Capture the cell that displays the provided text and extract its [X, Y] central coordinate. 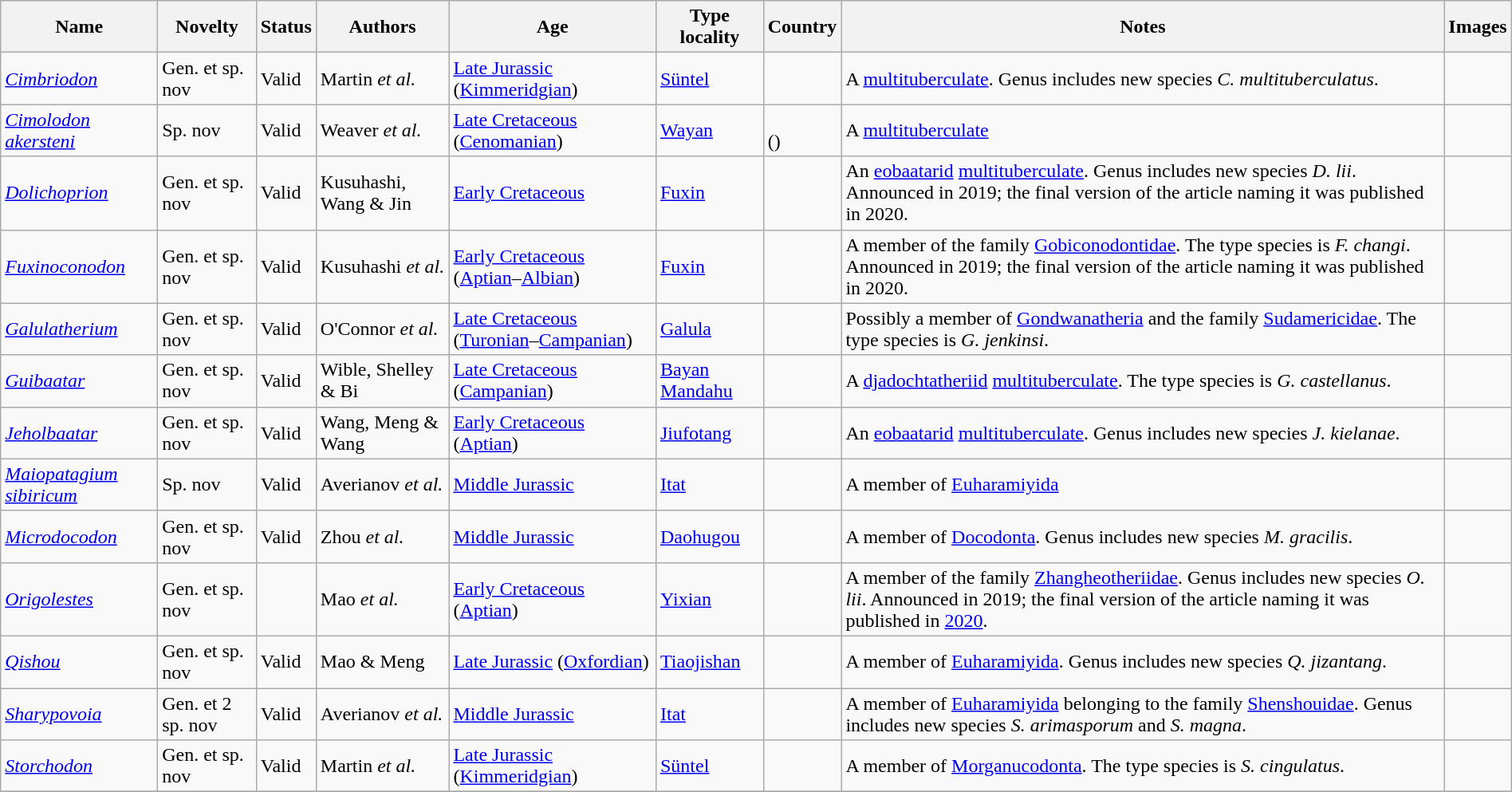
Early Cretaceous (Aptian–Albian) [553, 266]
Galula [710, 329]
Microdocodon [80, 536]
Bayan Mandahu [710, 381]
() [802, 131]
Guibaatar [80, 381]
Daohugou [710, 536]
A member of Euharamiyida. Genus includes new species Q. jizantang. [1143, 662]
Jiufotang [710, 432]
Wang, Meng & Wang [383, 432]
Cimolodon akersteni [80, 131]
Wible, Shelley & Bi [383, 381]
A member of Euharamiyida belonging to the family Shenshouidae. Genus includes new species S. arimasporum and S. magna. [1143, 713]
Wayan [710, 131]
Mao & Meng [383, 662]
Sharypovoia [80, 713]
Kusuhashi et al. [383, 266]
Tiaojishan [710, 662]
Authors [383, 27]
Gen. et 2 sp. nov [207, 713]
A member of Euharamiyida [1143, 485]
Kusuhashi, Wang & Jin [383, 193]
O'Connor et al. [383, 329]
Late Cretaceous (Cenomanian) [553, 131]
Cimbriodon [80, 78]
Age [553, 27]
Possibly a member of Gondwanatheria and the family Sudamericidae. The type species is G. jenkinsi. [1143, 329]
A member of Morganucodonta. The type species is S. cingulatus. [1143, 766]
Notes [1143, 27]
Maiopatagium sibiricum [80, 485]
Qishou [80, 662]
Name [80, 27]
Status [285, 27]
Type locality [710, 27]
Fuxinoconodon [80, 266]
Storchodon [80, 766]
Images [1478, 27]
Late Cretaceous (Turonian–Campanian) [553, 329]
Jeholbaatar [80, 432]
Country [802, 27]
A multituberculate [1143, 131]
Late Cretaceous (Campanian) [553, 381]
Origolestes [80, 599]
Novelty [207, 27]
A djadochtatheriid multituberculate. The type species is G. castellanus. [1143, 381]
A member of Docodonta. Genus includes new species M. gracilis. [1143, 536]
An eobaatarid multituberculate. Genus includes new species J. kielanae. [1143, 432]
Late Jurassic (Oxfordian) [553, 662]
Early Cretaceous [553, 193]
Yixian [710, 599]
Zhou et al. [383, 536]
Dolichoprion [80, 193]
Weaver et al. [383, 131]
Mao et al. [383, 599]
Galulatherium [80, 329]
A multituberculate. Genus includes new species C. multituberculatus. [1143, 78]
